Pinpoint the cell where the given text exists, returning its (x, y) midpoint coordinate. 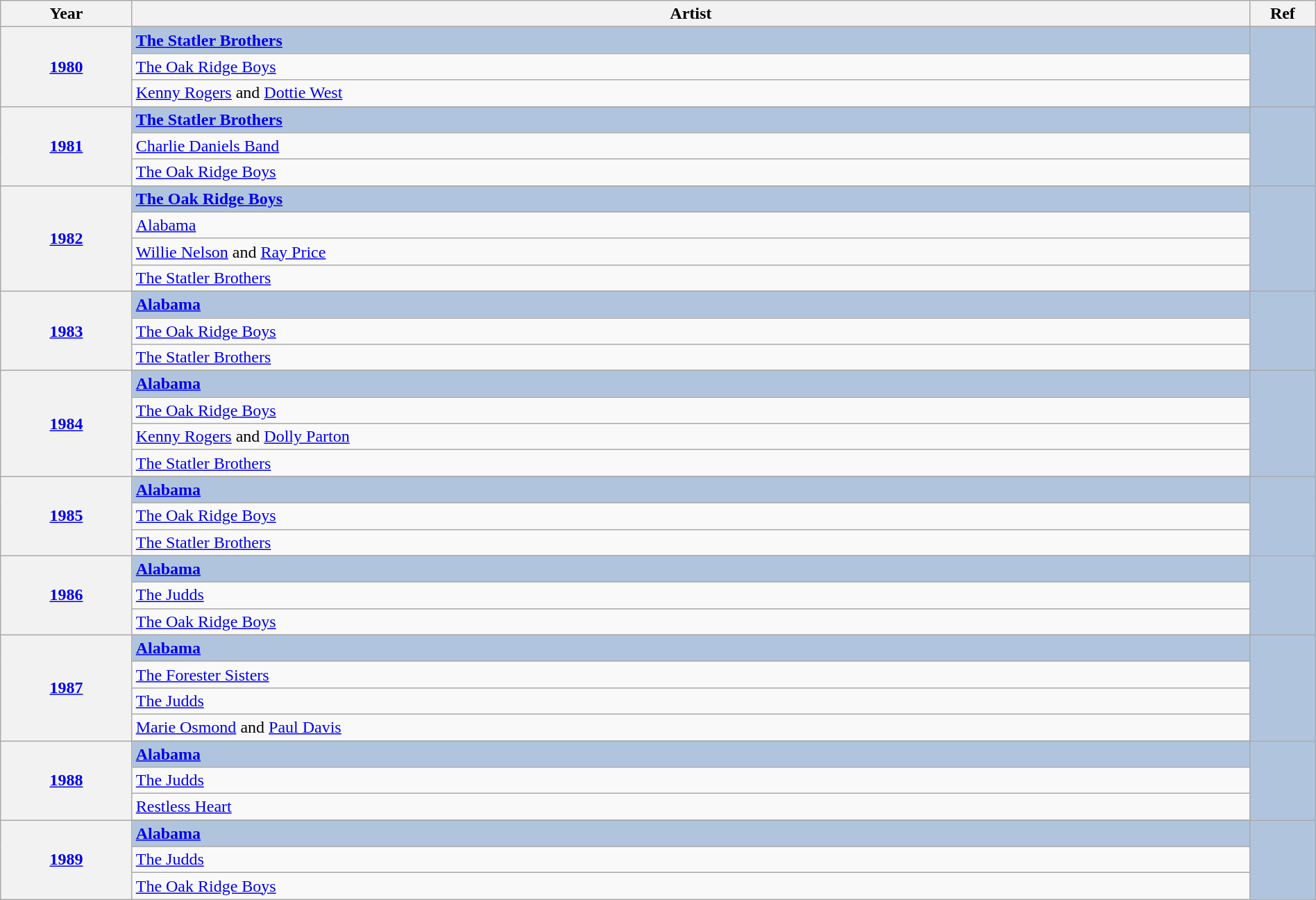
1983 (67, 331)
1989 (67, 860)
1988 (67, 780)
1980 (67, 67)
1987 (67, 687)
The Forester Sisters (691, 674)
Year (67, 14)
1984 (67, 424)
Kenny Rogers and Dottie West (691, 93)
Charlie Daniels Band (691, 146)
1985 (67, 516)
Marie Osmond and Paul Davis (691, 727)
1986 (67, 595)
Artist (691, 14)
1981 (67, 146)
Restless Heart (691, 807)
Ref (1283, 14)
1982 (67, 238)
Kenny Rogers and Dolly Parton (691, 437)
Willie Nelson and Ray Price (691, 251)
